Find where the given text appears and provide that cell's center as [X, Y] coordinate. 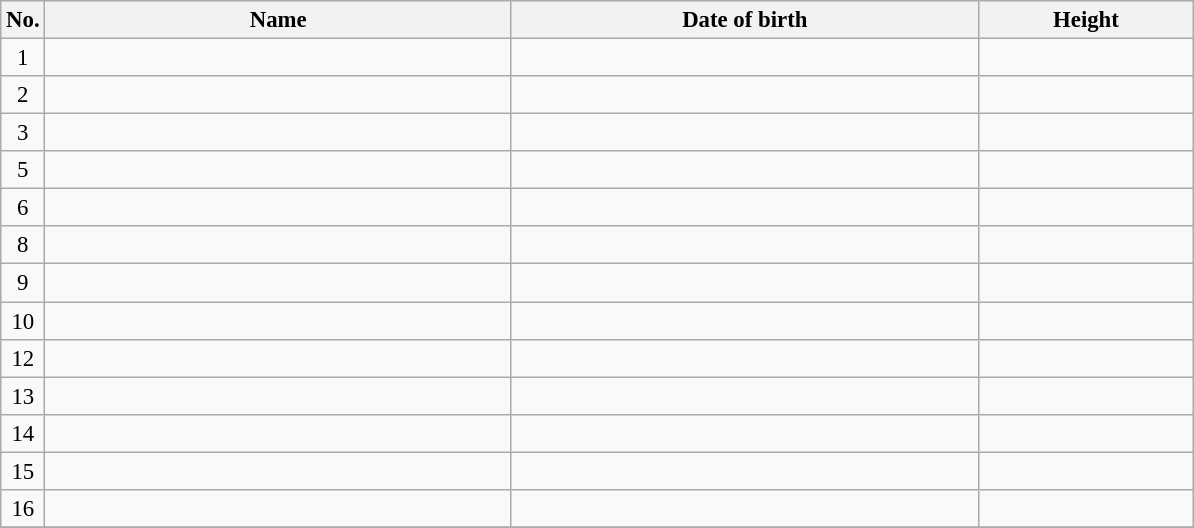
8 [23, 245]
Name [278, 20]
3 [23, 133]
14 [23, 433]
15 [23, 471]
5 [23, 170]
1 [23, 58]
2 [23, 95]
Date of birth [744, 20]
13 [23, 396]
9 [23, 283]
16 [23, 509]
6 [23, 208]
Height [1086, 20]
12 [23, 358]
No. [23, 20]
10 [23, 321]
